Return the [X, Y] coordinate for the center point of the cell that contains the specified text.  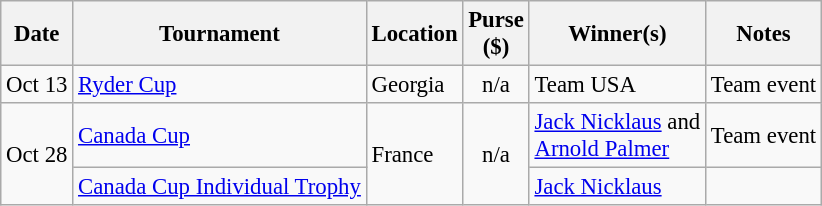
Ryder Cup [220, 85]
Date [37, 34]
Tournament [220, 34]
Georgia [414, 85]
Team USA [617, 85]
Canada Cup [220, 136]
Oct 28 [37, 154]
Oct 13 [37, 85]
Winner(s) [617, 34]
Jack Nicklaus [617, 187]
Notes [764, 34]
Jack Nicklaus and Arnold Palmer [617, 136]
Location [414, 34]
Purse($) [496, 34]
France [414, 154]
Canada Cup Individual Trophy [220, 187]
